Scan for the cell matching the given text and deliver its (x, y) coordinate at center. 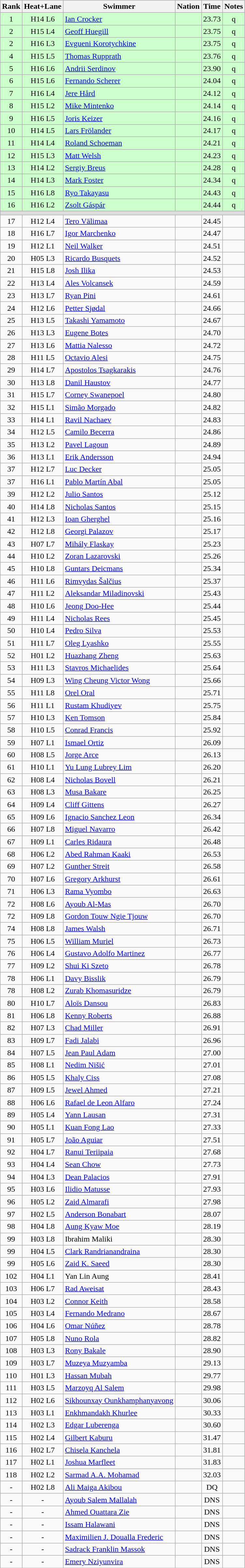
17 (11, 221)
23.73 (212, 19)
66 (11, 829)
H14 L8 (43, 506)
107 (11, 1338)
23.90 (212, 68)
H01 L3 (43, 1376)
28.67 (212, 1313)
8 (11, 106)
Gordon Touw Ngie Tjouw (119, 916)
H07 L5 (43, 1053)
46 (11, 581)
Zsolt Gáspár (119, 205)
Chad Miller (119, 1028)
26.42 (212, 829)
Issam Halawani (119, 1524)
28.58 (212, 1301)
24.77 (212, 383)
25.23 (212, 544)
H04 L5 (43, 1251)
Swimmer (119, 7)
13 (11, 168)
39 (11, 494)
H04 L7 (43, 1152)
52 (11, 656)
Mark Foster (119, 180)
Sean Chow (119, 1165)
106 (11, 1326)
28.82 (212, 1338)
H13 L2 (43, 445)
Simão Morgado (119, 407)
H05 L8 (43, 1338)
24.12 (212, 93)
27.01 (212, 1065)
Ayoub Salem Mallalah (119, 1500)
82 (11, 1028)
105 (11, 1313)
108 (11, 1351)
96 (11, 1202)
H08 L1 (43, 1065)
Jeong Doo-Hee (119, 606)
26.96 (212, 1040)
Mihály Flaskay (119, 544)
H08 L6 (43, 904)
33 (11, 420)
Ali Maiga Akibou (119, 1487)
Omar Núñez (119, 1326)
43 (11, 544)
87 (11, 1090)
64 (11, 805)
27.68 (212, 1152)
98 (11, 1227)
Julio Santos (119, 494)
Jorge Arce (119, 755)
Ignacio Sanchez Leon (119, 817)
Apostolos Tsagkarakis (119, 370)
Zoran Lazarovski (119, 556)
25.16 (212, 519)
Gunther Streit (119, 867)
26.77 (212, 954)
61 (11, 767)
Nedim Nišić (119, 1065)
H06 L2 (43, 854)
1 (11, 19)
Ranui Teriipaia (119, 1152)
7 (11, 93)
10 (11, 130)
26.71 (212, 928)
59 (11, 743)
H14 L4 (43, 143)
24.34 (212, 180)
H03 L4 (43, 1313)
Fernando Medrano (119, 1313)
Nicholas Bovell (119, 780)
90 (11, 1127)
74 (11, 928)
25.44 (212, 606)
Ismael Ortiz (119, 743)
Ryan Pini (119, 295)
114 (11, 1425)
Evgueni Korotychkine (119, 44)
27.51 (212, 1140)
26.48 (212, 842)
H05 L7 (43, 1140)
Lars Frölander (119, 130)
Pedro Silva (119, 631)
24.14 (212, 106)
24.75 (212, 358)
H08 L2 (43, 991)
H07 L3 (43, 1028)
110 (11, 1376)
Gregory Arkhurst (119, 879)
Zaid K. Saeed (119, 1264)
Rama Vyombo (119, 891)
25.15 (212, 506)
H14 L1 (43, 420)
H02 L7 (43, 1450)
Emery Nziyunvira (119, 1562)
Notes (234, 7)
113 (11, 1413)
27.73 (212, 1165)
Sikhounxay Ounkhamphanyavong (119, 1400)
85 (11, 1065)
H03 L1 (43, 1413)
68 (11, 854)
H10 L5 (43, 730)
25.55 (212, 643)
Cliff Gittens (119, 805)
18 (11, 234)
Ahmed Ouattara Zie (119, 1512)
6 (11, 81)
103 (11, 1289)
76 (11, 954)
H10 L4 (43, 631)
H01 L2 (43, 656)
32.03 (212, 1475)
27.98 (212, 1202)
H08 L8 (43, 928)
11 (11, 143)
Hassan Mubah (119, 1376)
Ken Tomson (119, 717)
H07 L7 (43, 544)
Stavros Michaelides (119, 668)
30.33 (212, 1413)
26.61 (212, 879)
H09 L4 (43, 805)
Yu Lung Lubrey Lim (119, 767)
H09 L6 (43, 817)
H11 L2 (43, 594)
Kenny Roberts (119, 1016)
H03 L6 (43, 1189)
H04 L1 (43, 1276)
109 (11, 1363)
26.63 (212, 891)
50 (11, 631)
24.59 (212, 283)
35 (11, 445)
27.33 (212, 1127)
H07 L1 (43, 743)
H14 L3 (43, 180)
26.13 (212, 755)
Mike Mintenko (119, 106)
H05 L6 (43, 1264)
H11 L5 (43, 358)
24.80 (212, 395)
Luc Decker (119, 469)
Andrii Serdinov (119, 68)
25.26 (212, 556)
49 (11, 618)
H16 L6 (43, 68)
Aung Kyaw Moe (119, 1227)
93 (11, 1165)
24.66 (212, 308)
H03 L2 (43, 1301)
Ryo Takayasu (119, 193)
Aloïs Dansou (119, 1003)
H13 L4 (43, 283)
H09 L8 (43, 916)
60 (11, 755)
34 (11, 432)
24.17 (212, 130)
Pavel Lagoun (119, 445)
H04 L8 (43, 1227)
H09 L3 (43, 680)
H10 L3 (43, 717)
Jewel Ahmed (119, 1090)
25.53 (212, 631)
H13 L8 (43, 383)
Jean Paul Adam (119, 1053)
Shui Ki Szeto (119, 966)
116 (11, 1450)
H12 L2 (43, 494)
25.92 (212, 730)
118 (11, 1475)
24.53 (212, 271)
9 (11, 118)
H15 L2 (43, 106)
25.75 (212, 705)
Zurab Khomasuridze (119, 991)
26.25 (212, 792)
H15 L8 (43, 271)
4 (11, 56)
Musa Bakare (119, 792)
24.61 (212, 295)
H12 L7 (43, 469)
26.58 (212, 867)
54 (11, 680)
Abed Rahman Kaaki (119, 854)
Joris Keizer (119, 118)
H15 L7 (43, 395)
Nicholas Rees (119, 618)
H11 L1 (43, 705)
27.21 (212, 1090)
Josh Ilika (119, 271)
Thomas Rupprath (119, 56)
H07 L8 (43, 829)
H03 L3 (43, 1351)
H04 L4 (43, 1165)
27.00 (212, 1053)
Igor Marchenko (119, 234)
24.86 (212, 432)
Huazhang Zheng (119, 656)
25.34 (212, 569)
H15 L1 (43, 407)
40 (11, 506)
28.41 (212, 1276)
15 (11, 193)
31.81 (212, 1450)
Ioan Gherghel (119, 519)
Connor Keith (119, 1301)
56 (11, 705)
Muzeya Muzyamba (119, 1363)
H15 L4 (43, 31)
28 (11, 358)
H05 L2 (43, 1202)
H07 L6 (43, 879)
24.89 (212, 445)
48 (11, 606)
Petter Sjødal (119, 308)
77 (11, 966)
Rony Bakale (119, 1351)
29.98 (212, 1388)
117 (11, 1462)
23.76 (212, 56)
Enkhmandakh Khurlee (119, 1413)
25.17 (212, 531)
Rad Aweisat (119, 1289)
DQ (212, 1487)
36 (11, 457)
Georgi Palazov (119, 531)
H02 L4 (43, 1438)
16 (11, 205)
Takashi Yamamoto (119, 320)
Zaid Almarafi (119, 1202)
João Aguiar (119, 1140)
H02 L6 (43, 1400)
69 (11, 867)
25.64 (212, 668)
Gustavo Adolfo Martinez (119, 954)
H02 L2 (43, 1475)
James Walsh (119, 928)
H12 L3 (43, 519)
H08 L5 (43, 755)
Aleksandar Miladinovski (119, 594)
24.44 (212, 205)
Wing Cheung Victor Wong (119, 680)
26.78 (212, 966)
H08 L3 (43, 792)
115 (11, 1438)
H02 L8 (43, 1487)
94 (11, 1177)
Pablo Martín Abal (119, 482)
51 (11, 643)
Maximilien J. Doualla Frederic (119, 1537)
H06 L7 (43, 1289)
Jere Hård (119, 93)
Ricardo Busquets (119, 258)
26.91 (212, 1028)
83 (11, 1040)
29 (11, 370)
Fernando Scherer (119, 81)
24.21 (212, 143)
Octavio Alesi (119, 358)
30.06 (212, 1400)
H03 L8 (43, 1239)
22 (11, 283)
26.88 (212, 1016)
Roland Schoeman (119, 143)
H06 L6 (43, 1102)
31.83 (212, 1462)
Edgar Luberenga (119, 1425)
Eugene Botes (119, 333)
Rustam Khudiyev (119, 705)
Erik Andersson (119, 457)
89 (11, 1115)
H12 L4 (43, 221)
25.37 (212, 581)
Marzoyq Al Salem (119, 1388)
Fadi Jalabi (119, 1040)
Tero Välimaa (119, 221)
24.72 (212, 345)
86 (11, 1078)
Nuno Rola (119, 1338)
H12 L6 (43, 308)
H10 L1 (43, 767)
Khaly Ciss (119, 1078)
95 (11, 1189)
41 (11, 519)
24.28 (212, 168)
24.43 (212, 193)
Joshua Marfleet (119, 1462)
24.16 (212, 118)
H09 L2 (43, 966)
42 (11, 531)
26.09 (212, 743)
Nicholas Santos (119, 506)
H06 L3 (43, 891)
81 (11, 1016)
H11 L8 (43, 693)
24.70 (212, 333)
H14 L5 (43, 130)
H16 L2 (43, 205)
Carles Ridaura (119, 842)
30 (11, 383)
84 (11, 1053)
55 (11, 693)
Heat+Lane (43, 7)
H13 L7 (43, 295)
H06 L1 (43, 978)
47 (11, 594)
H09 L7 (43, 1040)
26.83 (212, 1003)
Yann Lausan (119, 1115)
H02 L3 (43, 1425)
24.04 (212, 81)
27.91 (212, 1177)
26.20 (212, 767)
Sergiy Breus (119, 168)
24.83 (212, 420)
William Muriel (119, 941)
25.63 (212, 656)
H05 L3 (43, 258)
24.52 (212, 258)
H05 L4 (43, 1115)
Ales Volcansek (119, 283)
71 (11, 891)
24.76 (212, 370)
H15 L6 (43, 81)
25.66 (212, 680)
91 (11, 1140)
H10 L2 (43, 556)
Nation (188, 7)
44 (11, 556)
H11 L7 (43, 643)
27.93 (212, 1189)
67 (11, 842)
H16 L8 (43, 193)
27 (11, 345)
Orel Oral (119, 693)
63 (11, 792)
Conrad Francis (119, 730)
Mattia Nalesso (119, 345)
H14 L6 (43, 19)
Dean Palacios (119, 1177)
97 (11, 1214)
26.21 (212, 780)
28.78 (212, 1326)
24.23 (212, 156)
24.82 (212, 407)
102 (11, 1276)
26 (11, 333)
Corney Swanepoel (119, 395)
70 (11, 879)
Chisela Kanchela (119, 1450)
92 (11, 1152)
Time (212, 7)
24.47 (212, 234)
31.47 (212, 1438)
25.84 (212, 717)
Neil Walker (119, 246)
H14 L7 (43, 370)
H09 L1 (43, 842)
25 (11, 320)
32 (11, 407)
25.12 (212, 494)
Kuan Fong Lao (119, 1127)
24.67 (212, 320)
5 (11, 68)
25.43 (212, 594)
H16 L3 (43, 44)
45 (11, 569)
Yan Lin Aung (119, 1276)
26.27 (212, 805)
28.90 (212, 1351)
24 (11, 308)
Ilidio Matusse (119, 1189)
88 (11, 1102)
H12 L5 (43, 432)
H14 L2 (43, 168)
27.31 (212, 1115)
Guntars Deicmans (119, 569)
H12 L8 (43, 531)
Gilbert Kaburu (119, 1438)
Sadrack Franklin Massok (119, 1549)
H06 L8 (43, 1016)
Clark Randrianandraina (119, 1251)
H13 L5 (43, 320)
19 (11, 246)
Anderson Bonabart (119, 1214)
29.13 (212, 1363)
H13 L6 (43, 345)
24.94 (212, 457)
H11 L3 (43, 668)
Sarmad A.A. Mohamad (119, 1475)
H10 L6 (43, 606)
31 (11, 395)
75 (11, 941)
H06 L5 (43, 941)
Ian Crocker (119, 19)
H06 L4 (43, 954)
H16 L7 (43, 234)
H02 L1 (43, 1462)
Davy Bisslik (119, 978)
25.71 (212, 693)
Geoff Huegill (119, 31)
57 (11, 717)
H05 L1 (43, 1127)
12 (11, 156)
H07 L2 (43, 867)
H13 L3 (43, 333)
23 (11, 295)
H09 L5 (43, 1090)
Rank (11, 7)
H05 L5 (43, 1078)
H10 L7 (43, 1003)
24.51 (212, 246)
111 (11, 1388)
Rimvydas Šalčius (119, 581)
Miguel Navarro (119, 829)
112 (11, 1400)
Rafael de Leon Alfaro (119, 1102)
H12 L1 (43, 246)
H15 L5 (43, 56)
H16 L1 (43, 482)
H08 L4 (43, 780)
H04 L3 (43, 1177)
30.60 (212, 1425)
58 (11, 730)
26.34 (212, 817)
Ravil Nachaev (119, 420)
H16 L4 (43, 93)
27.08 (212, 1078)
26.53 (212, 854)
28.43 (212, 1289)
25.45 (212, 618)
21 (11, 271)
53 (11, 668)
Matt Welsh (119, 156)
Ibrahim Maliki (119, 1239)
Danil Haustov (119, 383)
H11 L4 (43, 618)
29.77 (212, 1376)
Oleg Lyashko (119, 643)
H13 L1 (43, 457)
24.45 (212, 221)
26.73 (212, 941)
H04 L6 (43, 1326)
14 (11, 180)
80 (11, 1003)
20 (11, 258)
28.19 (212, 1227)
62 (11, 780)
H16 L5 (43, 118)
65 (11, 817)
28.07 (212, 1214)
Ayoub Al-Mas (119, 904)
27.24 (212, 1102)
H11 L6 (43, 581)
Camilo Becerra (119, 432)
H10 L8 (43, 569)
H03 L7 (43, 1363)
104 (11, 1301)
H15 L3 (43, 156)
H03 L5 (43, 1388)
H02 L5 (43, 1214)
